Locate the cell with the specified text and output its (X, Y) center coordinate. 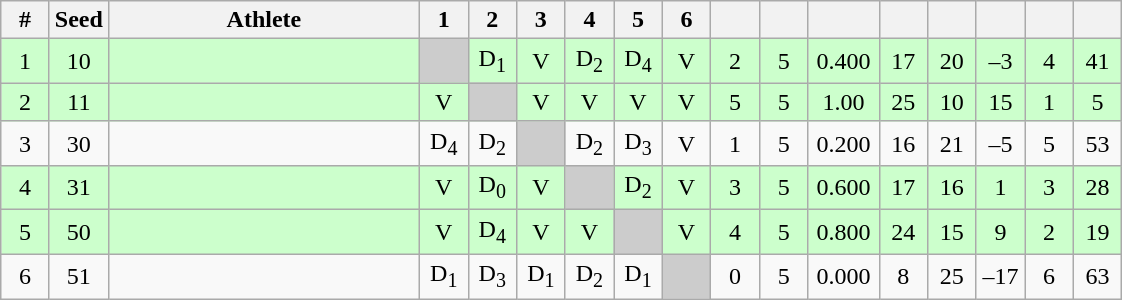
11 (78, 102)
Seed (78, 20)
24 (904, 232)
–17 (1000, 276)
1.00 (844, 102)
9 (1000, 232)
Athlete (264, 20)
0 (736, 276)
# (26, 20)
0.600 (844, 188)
0.000 (844, 276)
8 (904, 276)
51 (78, 276)
–3 (1000, 61)
28 (1098, 188)
63 (1098, 276)
D0 (492, 188)
0.200 (844, 143)
19 (1098, 232)
0.800 (844, 232)
31 (78, 188)
–5 (1000, 143)
20 (952, 61)
21 (952, 143)
41 (1098, 61)
0.400 (844, 61)
30 (78, 143)
50 (78, 232)
53 (1098, 143)
